Provide the [x, y] coordinate of the cell's center where the given text is located.  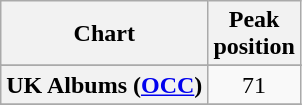
Chart [104, 34]
Peakposition [254, 34]
71 [254, 85]
UK Albums (OCC) [104, 85]
